Return the [X, Y] coordinate for the center point of the cell that contains the specified text.  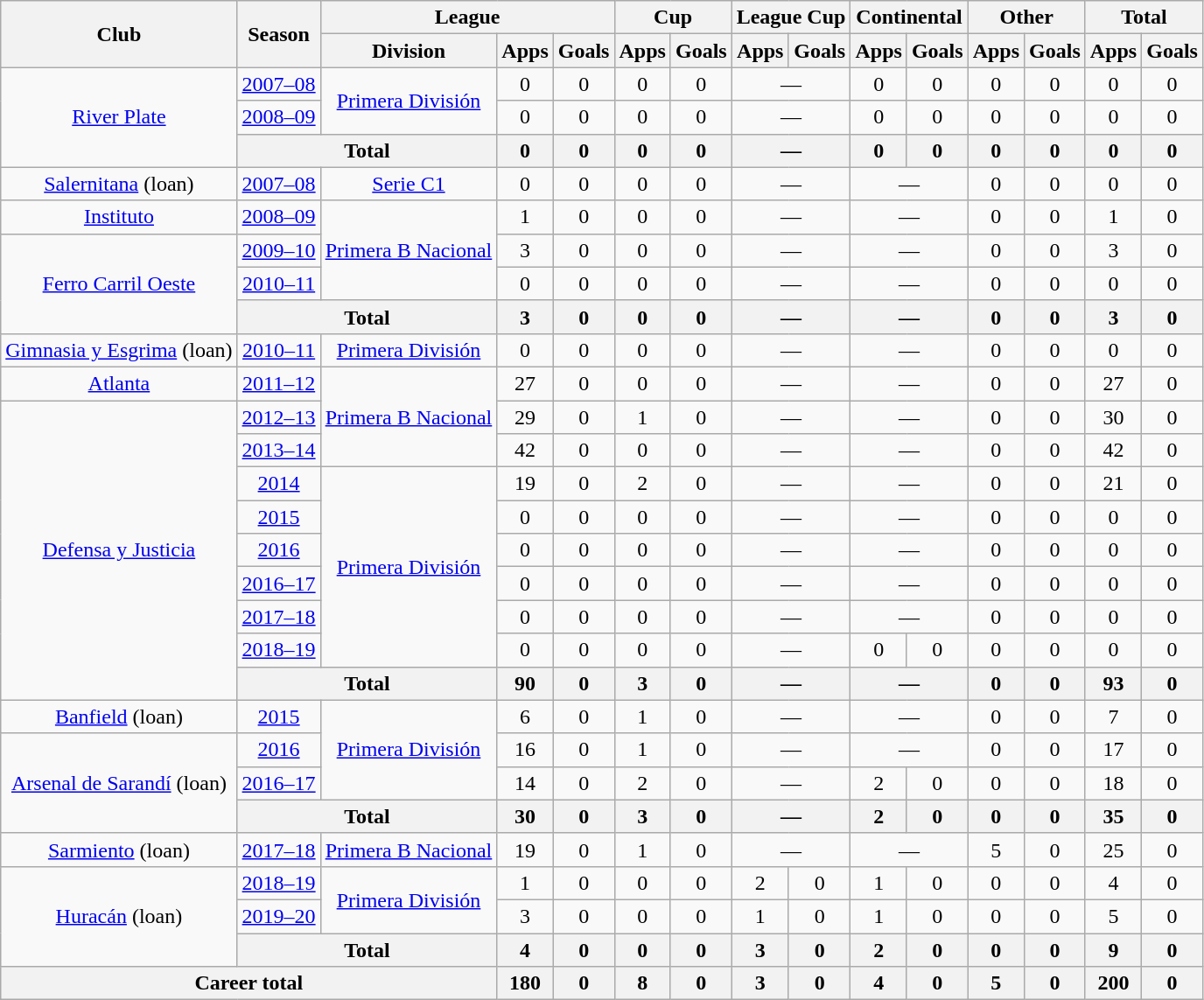
Sarmiento (loan) [119, 850]
Arsenal de Sarandí (loan) [119, 783]
Other [1026, 17]
2011–12 [278, 383]
14 [525, 783]
6 [525, 717]
Gimnasia y Esgrima (loan) [119, 350]
21 [1113, 484]
17 [1113, 750]
Instituto [119, 217]
Atlanta [119, 383]
9 [1113, 949]
180 [525, 983]
7 [1113, 717]
2009–10 [278, 250]
League Cup [791, 17]
Division [409, 51]
35 [1113, 816]
Season [278, 34]
River Plate [119, 117]
Ferro Carril Oeste [119, 283]
8 [642, 983]
League [467, 17]
2014 [278, 484]
90 [525, 683]
Continental [909, 17]
2019–20 [278, 916]
Club [119, 34]
Banfield (loan) [119, 717]
200 [1113, 983]
2013–14 [278, 451]
29 [525, 417]
Defensa y Justicia [119, 551]
18 [1113, 783]
Serie C1 [409, 184]
25 [1113, 850]
Cup [673, 17]
2012–13 [278, 417]
Salernitana (loan) [119, 184]
Career total [248, 983]
16 [525, 750]
93 [1113, 683]
Huracán (loan) [119, 916]
